Output the [x, y] coordinate of the center of the cell containing the given text.  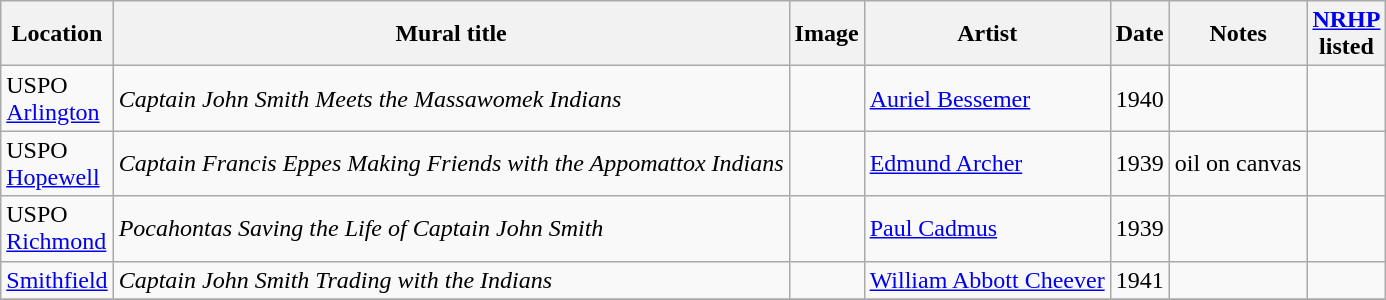
1940 [1140, 98]
1941 [1140, 280]
Smithfield [57, 280]
Artist [987, 34]
Captain John Smith Trading with the Indians [451, 280]
Mural title [451, 34]
Captain Francis Eppes Making Friends with the Appomattox Indians [451, 164]
Notes [1238, 34]
USPOArlington [57, 98]
Paul Cadmus [987, 228]
USPOHopewell [57, 164]
Pocahontas Saving the Life of Captain John Smith [451, 228]
Edmund Archer [987, 164]
Auriel Bessemer [987, 98]
Location [57, 34]
NRHPlisted [1346, 34]
William Abbott Cheever [987, 280]
Image [826, 34]
Date [1140, 34]
oil on canvas [1238, 164]
USPORichmond [57, 228]
Captain John Smith Meets the Massawomek Indians [451, 98]
